Output the (X, Y) coordinate of the center of the cell containing the given text.  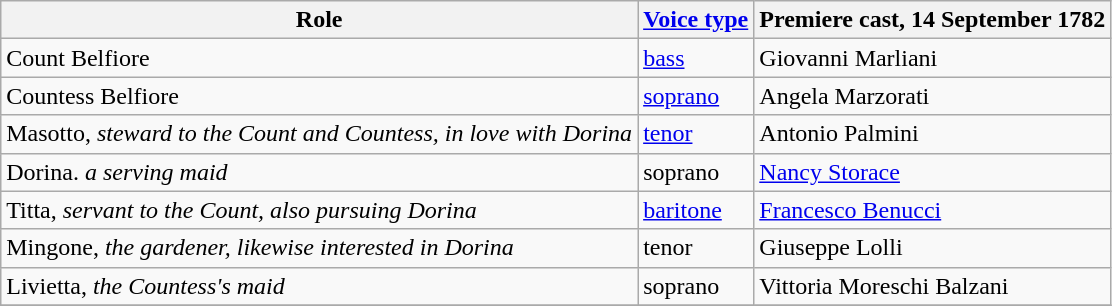
Giovanni Marliani (932, 58)
Voice type (696, 20)
Role (320, 20)
Antonio Palmini (932, 134)
Vittoria Moreschi Balzani (932, 286)
Angela Marzorati (932, 96)
Premiere cast, 14 September 1782 (932, 20)
Masotto, steward to the Count and Countess, in love with Dorina (320, 134)
baritone (696, 210)
Giuseppe Lolli (932, 248)
Mingone, the gardener, likewise interested in Dorina (320, 248)
Livietta, the Countess's maid (320, 286)
Nancy Storace (932, 172)
bass (696, 58)
Titta, servant to the Count, also pursuing Dorina (320, 210)
Count Belfiore (320, 58)
Countess Belfiore (320, 96)
Francesco Benucci (932, 210)
Dorina. a serving maid (320, 172)
